Identify which cell holds the provided text, then report its (x, y) central coordinate. 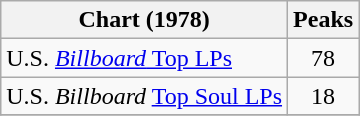
78 (324, 58)
Peaks (324, 20)
18 (324, 96)
Chart (1978) (144, 20)
U.S. Billboard Top Soul LPs (144, 96)
U.S. Billboard Top LPs (144, 58)
